Output the (x, y) coordinate of the center of the cell containing the given text.  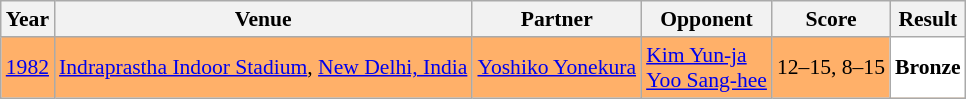
Opponent (706, 19)
1982 (28, 68)
Indraprastha Indoor Stadium, New Delhi, India (263, 68)
Yoshiko Yonekura (556, 68)
Kim Yun-ja Yoo Sang-hee (706, 68)
Result (928, 19)
Bronze (928, 68)
12–15, 8–15 (831, 68)
Partner (556, 19)
Year (28, 19)
Venue (263, 19)
Score (831, 19)
